Scan for the cell matching the given text and deliver its (x, y) coordinate at center. 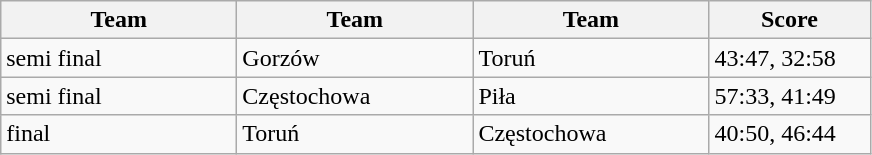
Gorzów (355, 58)
final (119, 134)
40:50, 46:44 (790, 134)
Piła (591, 96)
Score (790, 20)
57:33, 41:49 (790, 96)
43:47, 32:58 (790, 58)
